Find where the given text appears and provide that cell's center as [X, Y] coordinate. 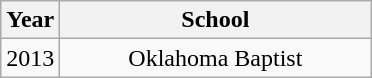
Year [30, 20]
School [216, 20]
Oklahoma Baptist [216, 58]
2013 [30, 58]
